Identify which cell holds the provided text, then report its [X, Y] central coordinate. 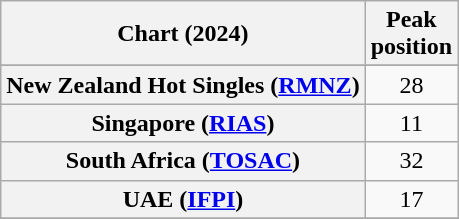
Singapore (RIAS) [183, 123]
11 [411, 123]
Peakposition [411, 34]
17 [411, 199]
Chart (2024) [183, 34]
UAE (IFPI) [183, 199]
South Africa (TOSAC) [183, 161]
New Zealand Hot Singles (RMNZ) [183, 85]
28 [411, 85]
32 [411, 161]
